Return the (x, y) coordinate for the center point of the cell that contains the specified text.  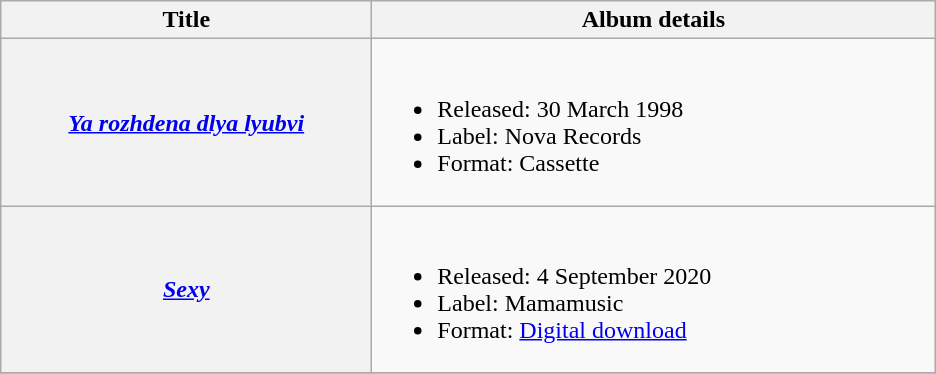
Released: 30 March 1998Label: Nova RecordsFormat: Cassette (654, 122)
Ya rozhdena dlya lyubvi (186, 122)
Released: 4 September 2020Label: MamamusicFormat: Digital download (654, 290)
Sexy (186, 290)
Title (186, 20)
Album details (654, 20)
